Locate the cell with the specified text and output its [x, y] center coordinate. 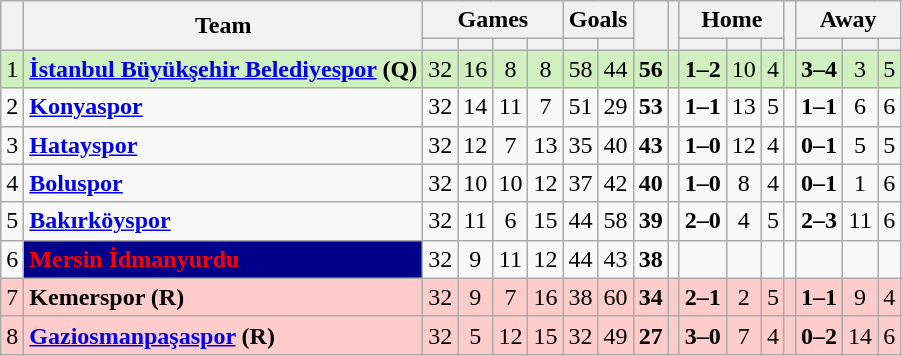
39 [650, 221]
Home [732, 20]
29 [616, 107]
35 [580, 145]
Boluspor [224, 183]
2–3 [820, 221]
3–0 [702, 335]
3–4 [820, 69]
Hatayspor [224, 145]
2–0 [702, 221]
51 [580, 107]
Konyaspor [224, 107]
60 [616, 297]
Games [493, 20]
Gaziosmanpaşaspor (R) [224, 335]
56 [650, 69]
Bakırköyspor [224, 221]
42 [616, 183]
Mersin İdmanyurdu [224, 259]
1–2 [702, 69]
49 [616, 335]
Away [848, 20]
Team [224, 26]
53 [650, 107]
37 [580, 183]
27 [650, 335]
Kemerspor (R) [224, 297]
34 [650, 297]
İstanbul Büyükşehir Belediyespor (Q) [224, 69]
2–1 [702, 297]
0–2 [820, 335]
Goals [598, 20]
